Locate the cell with the specified text and output its [X, Y] center coordinate. 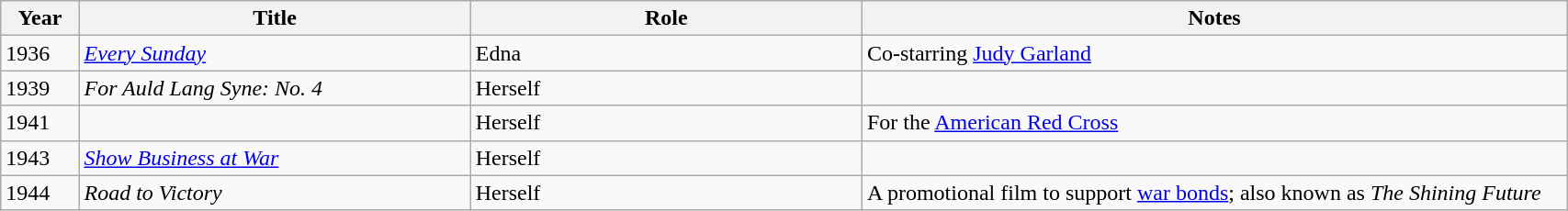
Co-starring Judy Garland [1214, 53]
A promotional film to support war bonds; also known as The Shining Future [1214, 193]
1944 [40, 193]
1936 [40, 53]
Edna [666, 53]
Show Business at War [275, 158]
1941 [40, 123]
Road to Victory [275, 193]
Title [275, 18]
Notes [1214, 18]
1943 [40, 158]
Every Sunday [275, 53]
1939 [40, 88]
For Auld Lang Syne: No. 4 [275, 88]
For the American Red Cross [1214, 123]
Role [666, 18]
Year [40, 18]
